Provide the [X, Y] coordinate of the cell's center where the given text is located.  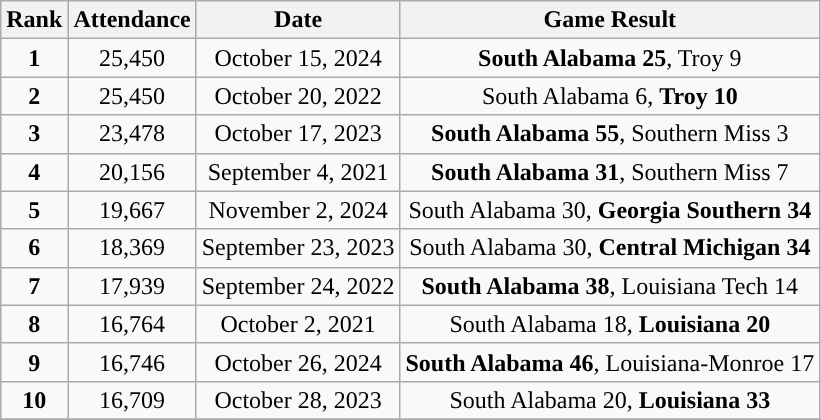
20,156 [132, 172]
18,369 [132, 248]
South Alabama 18, Louisiana 20 [610, 324]
2 [34, 96]
16,709 [132, 400]
17,939 [132, 286]
South Alabama 30, Central Michigan 34 [610, 248]
South Alabama 20, Louisiana 33 [610, 400]
South Alabama 25, Troy 9 [610, 58]
South Alabama 46, Louisiana-Monroe 17 [610, 362]
8 [34, 324]
1 [34, 58]
South Alabama 31, Southern Miss 7 [610, 172]
16,746 [132, 362]
September 4, 2021 [298, 172]
September 23, 2023 [298, 248]
September 24, 2022 [298, 286]
October 28, 2023 [298, 400]
3 [34, 134]
23,478 [132, 134]
October 17, 2023 [298, 134]
South Alabama 30, Georgia Southern 34 [610, 210]
16,764 [132, 324]
October 15, 2024 [298, 58]
Attendance [132, 20]
South Alabama 6, Troy 10 [610, 96]
19,667 [132, 210]
October 2, 2021 [298, 324]
October 26, 2024 [298, 362]
October 20, 2022 [298, 96]
Date [298, 20]
Rank [34, 20]
7 [34, 286]
6 [34, 248]
4 [34, 172]
10 [34, 400]
9 [34, 362]
November 2, 2024 [298, 210]
South Alabama 38, Louisiana Tech 14 [610, 286]
5 [34, 210]
South Alabama 55, Southern Miss 3 [610, 134]
Game Result [610, 20]
